Search for the cell housing the specified text and yield its (X, Y) center coordinate. 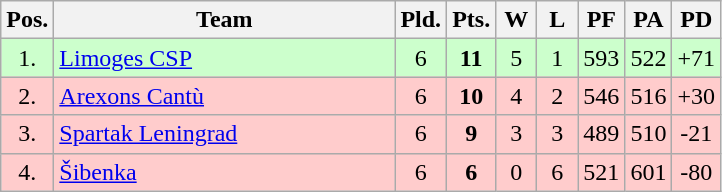
-80 (696, 172)
Limoges CSP (224, 58)
601 (648, 172)
PD (696, 20)
Arexons Cantù (224, 96)
521 (602, 172)
1. (28, 58)
522 (648, 58)
+71 (696, 58)
3. (28, 134)
W (516, 20)
5 (516, 58)
2 (558, 96)
11 (472, 58)
Spartak Leningrad (224, 134)
516 (648, 96)
PA (648, 20)
Pos. (28, 20)
9 (472, 134)
1 (558, 58)
PF (602, 20)
4 (516, 96)
+30 (696, 96)
510 (648, 134)
Pld. (421, 20)
489 (602, 134)
0 (516, 172)
2. (28, 96)
593 (602, 58)
-21 (696, 134)
Šibenka (224, 172)
Team (224, 20)
L (558, 20)
546 (602, 96)
Pts. (472, 20)
4. (28, 172)
10 (472, 96)
